Provide the [X, Y] coordinate of the cell's center where the given text is located.  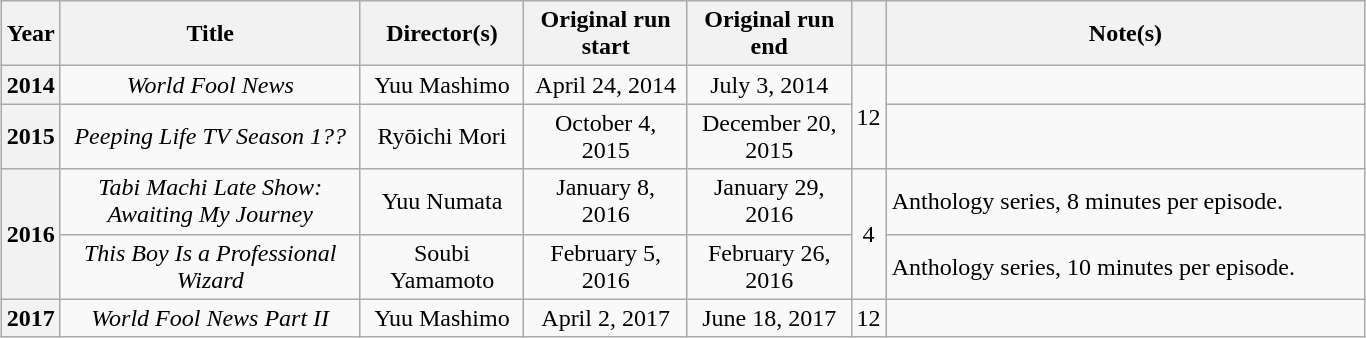
Year [30, 34]
February 26, 2016 [769, 266]
This Boy Is a Professional Wizard [210, 266]
Yuu Numata [442, 202]
Peeping Life TV Season 1?? [210, 136]
Anthology series, 10 minutes per episode. [1126, 266]
June 18, 2017 [769, 318]
Director(s) [442, 34]
Tabi Machi Late Show: Awaiting My Journey [210, 202]
Anthology series, 8 minutes per episode. [1126, 202]
July 3, 2014 [769, 85]
2017 [30, 318]
October 4, 2015 [606, 136]
Note(s) [1126, 34]
December 20, 2015 [769, 136]
January 29, 2016 [769, 202]
World Fool News [210, 85]
2016 [30, 234]
World Fool News Part II [210, 318]
April 24, 2014 [606, 85]
April 2, 2017 [606, 318]
February 5, 2016 [606, 266]
Original run start [606, 34]
2014 [30, 85]
2015 [30, 136]
Soubi Yamamoto [442, 266]
4 [868, 234]
Title [210, 34]
Ryōichi Mori [442, 136]
Original run end [769, 34]
January 8, 2016 [606, 202]
